Provide the (X, Y) coordinate of the cell's center where the given text is located.  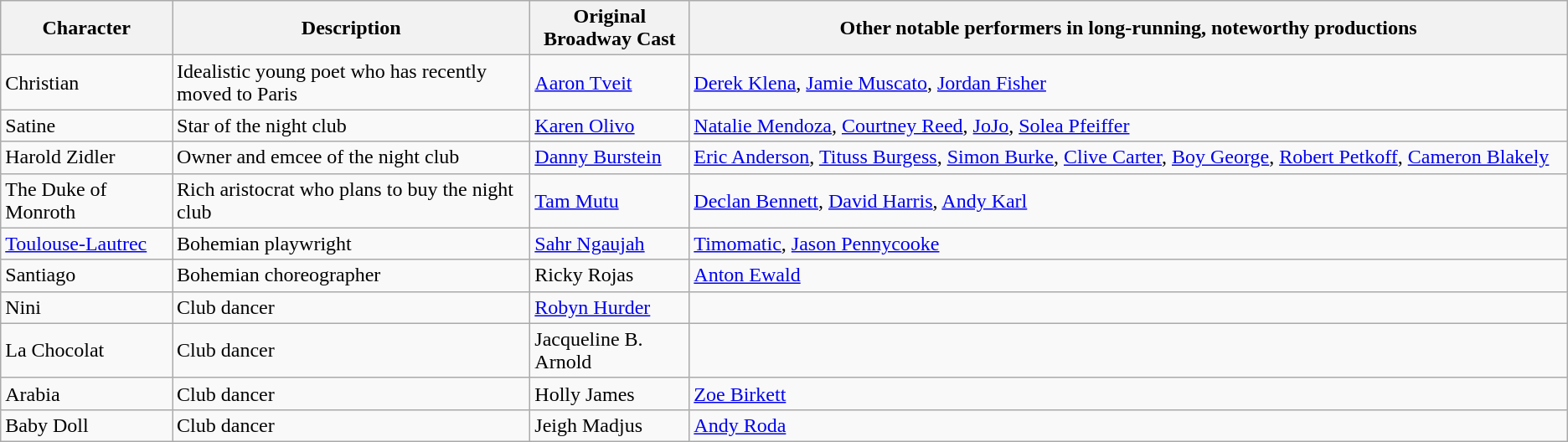
Character (87, 28)
Arabia (87, 393)
Baby Doll (87, 425)
Holly James (610, 393)
Jacqueline B. Arnold (610, 350)
Robyn Hurder (610, 307)
Nini (87, 307)
Derek Klena, Jamie Muscato, Jordan Fisher (1128, 82)
Ricky Rojas (610, 275)
La Chocolat (87, 350)
Christian (87, 82)
Other notable performers in long-running, noteworthy productions (1128, 28)
Timomatic, Jason Pennycooke (1128, 244)
Karen Olivo (610, 126)
Owner and emcee of the night club (352, 157)
Satine (87, 126)
Eric Anderson, Tituss Burgess, Simon Burke, Clive Carter, Boy George, Robert Petkoff, Cameron Blakely (1128, 157)
Sahr Ngaujah (610, 244)
Danny Burstein (610, 157)
Toulouse-Lautrec (87, 244)
Anton Ewald (1128, 275)
Star of the night club (352, 126)
Harold Zidler (87, 157)
Declan Bennett, David Harris, Andy Karl (1128, 201)
Tam Mutu (610, 201)
Rich aristocrat who plans to buy the night club (352, 201)
Bohemian playwright (352, 244)
Idealistic young poet who has recently moved to Paris (352, 82)
Bohemian choreographer (352, 275)
Santiago (87, 275)
Natalie Mendoza, Courtney Reed, JoJo, Solea Pfeiffer (1128, 126)
Description (352, 28)
Aaron Tveit (610, 82)
Original Broadway Cast (610, 28)
Jeigh Madjus (610, 425)
Zoe Birkett (1128, 393)
The Duke of Monroth (87, 201)
Andy Roda (1128, 425)
